Search for the cell housing the specified text and yield its [x, y] center coordinate. 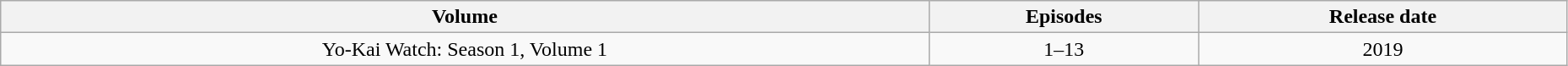
1–13 [1064, 49]
Episodes [1064, 17]
Release date [1383, 17]
Volume [465, 17]
2019 [1383, 49]
Yo-Kai Watch: Season 1, Volume 1 [465, 49]
